Locate the cell with the specified text and output its (X, Y) center coordinate. 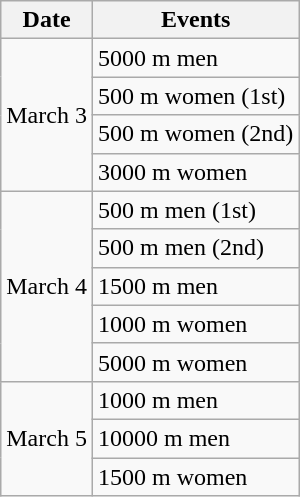
Events (195, 20)
March 4 (47, 286)
1500 m men (195, 286)
500 m women (1st) (195, 96)
5000 m men (195, 58)
500 m women (2nd) (195, 134)
1000 m women (195, 324)
5000 m women (195, 362)
Date (47, 20)
1500 m women (195, 477)
1000 m men (195, 400)
March 3 (47, 115)
March 5 (47, 438)
500 m men (1st) (195, 210)
3000 m women (195, 172)
500 m men (2nd) (195, 248)
10000 m men (195, 438)
